Extract the [X, Y] coordinate from the center of the cell holding the provided text.  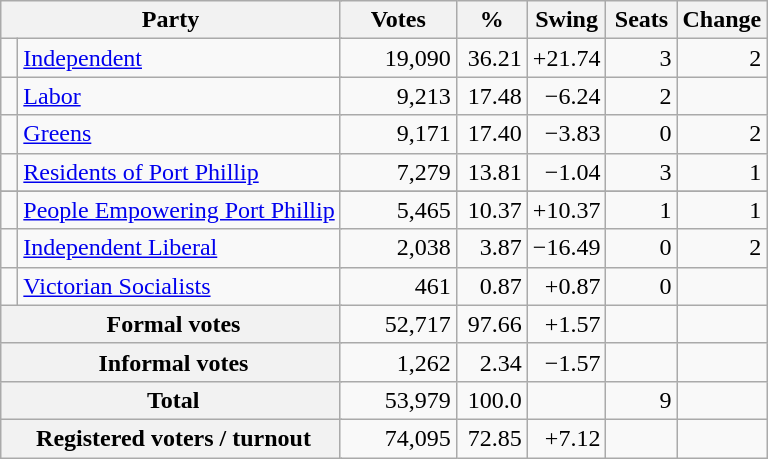
Formal votes [170, 324]
7,279 [398, 172]
−6.24 [566, 96]
+1.57 [566, 324]
Residents of Port Phillip [179, 172]
53,979 [398, 400]
9,213 [398, 96]
Seats [642, 20]
Change [722, 20]
+0.87 [566, 286]
Victorian Socialists [179, 286]
2.34 [492, 362]
Independent Liberal [179, 248]
People Empowering Port Phillip [179, 210]
+7.12 [566, 438]
−3.83 [566, 134]
9,171 [398, 134]
−16.49 [566, 248]
0.87 [492, 286]
−1.57 [566, 362]
19,090 [398, 58]
13.81 [492, 172]
Total [170, 400]
74,095 [398, 438]
2,038 [398, 248]
72.85 [492, 438]
Swing [566, 20]
Greens [179, 134]
52,717 [398, 324]
+10.37 [566, 210]
100.0 [492, 400]
3.87 [492, 248]
Votes [398, 20]
17.40 [492, 134]
97.66 [492, 324]
36.21 [492, 58]
Labor [179, 96]
5,465 [398, 210]
Party [170, 20]
Informal votes [170, 362]
−1.04 [566, 172]
1,262 [398, 362]
% [492, 20]
Independent [179, 58]
461 [398, 286]
10.37 [492, 210]
17.48 [492, 96]
Registered voters / turnout [170, 438]
+21.74 [566, 58]
9 [642, 400]
